Return [X, Y] of the center of cell containing provided text 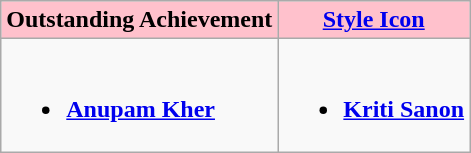
Anupam Kher [140, 96]
Outstanding Achievement [140, 20]
Kriti Sanon [374, 96]
Style Icon [374, 20]
